Return (x, y) of the center of cell containing provided text 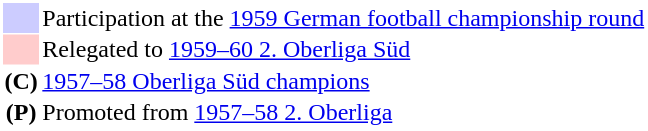
Participation at the 1959 German football championship round (344, 18)
Relegated to 1959–60 2. Oberliga Süd (344, 49)
Promoted from 1957–58 2. Oberliga (344, 113)
(P) (21, 113)
(C) (21, 81)
1957–58 Oberliga Süd champions (344, 81)
